Return the [X, Y] coordinate for the center point of the cell that contains the specified text.  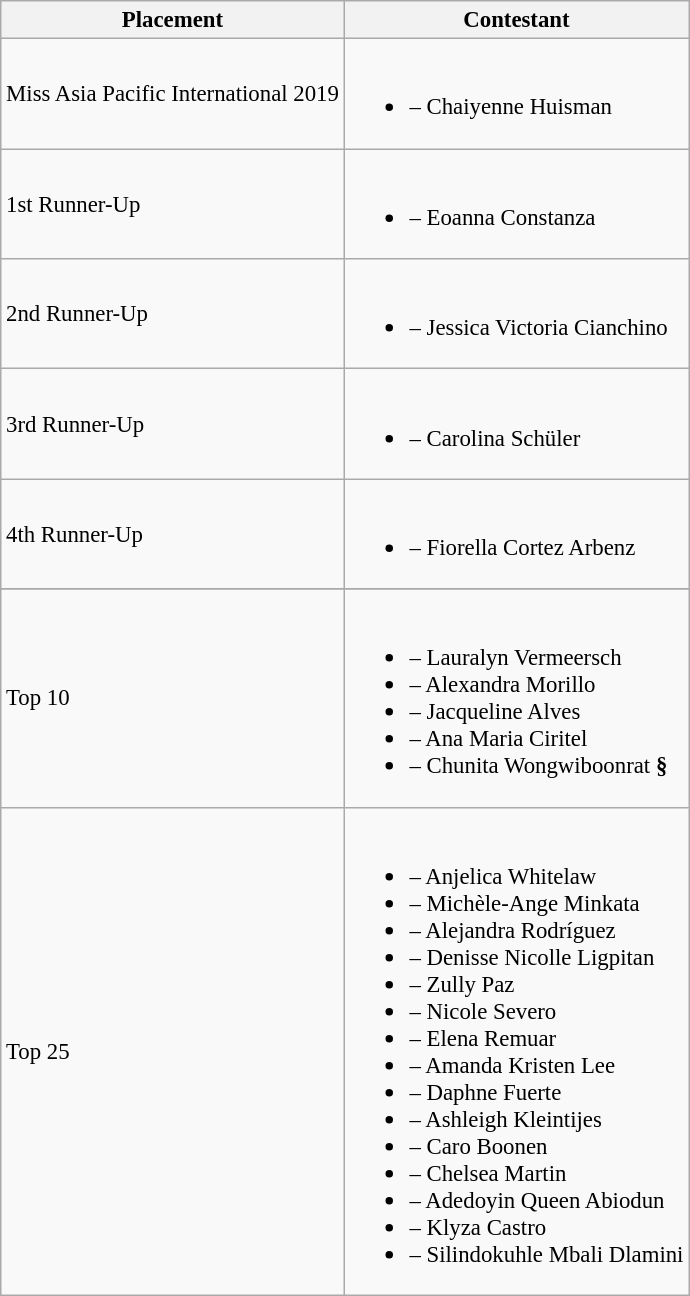
– Carolina Schüler [516, 424]
1st Runner-Up [172, 204]
Miss Asia Pacific International 2019 [172, 94]
Top 10 [172, 698]
Top 25 [172, 1051]
– Lauralyn Vermeersch – Alexandra Morillo – Jacqueline Alves – Ana Maria Ciritel – Chunita Wongwiboonrat § [516, 698]
3rd Runner-Up [172, 424]
– Eoanna Constanza [516, 204]
4th Runner-Up [172, 534]
Placement [172, 20]
Contestant [516, 20]
2nd Runner-Up [172, 314]
– Jessica Victoria Cianchino [516, 314]
– Chaiyenne Huisman [516, 94]
– Fiorella Cortez Arbenz [516, 534]
